Search for the cell housing the specified text and yield its [X, Y] center coordinate. 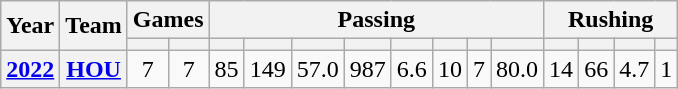
2022 [30, 69]
Games [168, 20]
10 [450, 69]
Passing [376, 20]
HOU [94, 69]
Team [94, 26]
57.0 [318, 69]
987 [368, 69]
4.7 [634, 69]
149 [268, 69]
1 [666, 69]
80.0 [516, 69]
66 [596, 69]
Rushing [611, 20]
6.6 [412, 69]
85 [226, 69]
Year [30, 26]
14 [562, 69]
